Provide the (X, Y) coordinate of the cell's center where the given text is located.  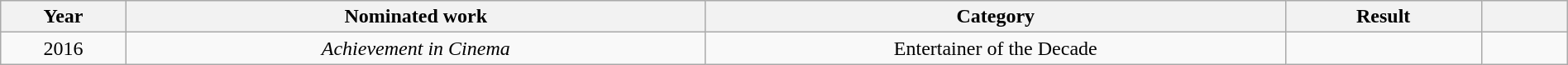
Category (996, 17)
Achievement in Cinema (415, 48)
Result (1383, 17)
2016 (64, 48)
Nominated work (415, 17)
Year (64, 17)
Entertainer of the Decade (996, 48)
